Locate the cell with the specified text and output its (X, Y) center coordinate. 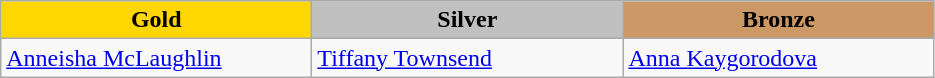
Tiffany Townsend (468, 58)
Anneisha McLaughlin (156, 58)
Gold (156, 20)
Silver (468, 20)
Anna Kaygorodova (778, 58)
Bronze (778, 20)
